Identify which cell holds the provided text, then report its [x, y] central coordinate. 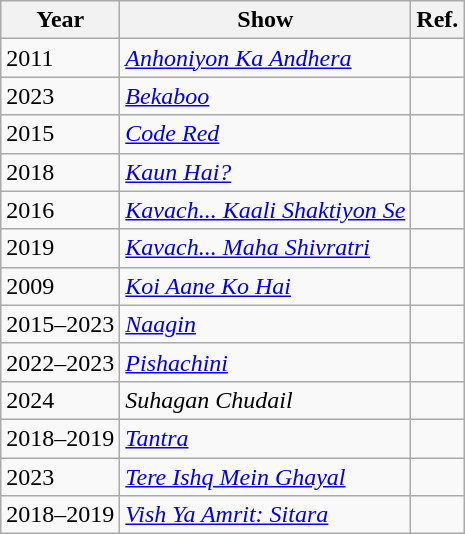
2018 [60, 172]
2022–2023 [60, 362]
Bekaboo [266, 96]
Code Red [266, 134]
Naagin [266, 324]
Tere Ishq Mein Ghayal [266, 477]
Kavach... Kaali Shaktiyon Se [266, 210]
2011 [60, 58]
Year [60, 20]
2015 [60, 134]
Koi Aane Ko Hai [266, 286]
2009 [60, 286]
2024 [60, 400]
2015–2023 [60, 324]
Tantra [266, 438]
Show [266, 20]
Anhoniyon Ka Andhera [266, 58]
2019 [60, 248]
Suhagan Chudail [266, 400]
Kaun Hai? [266, 172]
2016 [60, 210]
Kavach... Maha Shivratri [266, 248]
Ref. [438, 20]
Vish Ya Amrit: Sitara [266, 515]
Pishachini [266, 362]
